Capture the cell that displays the provided text and extract its [X, Y] central coordinate. 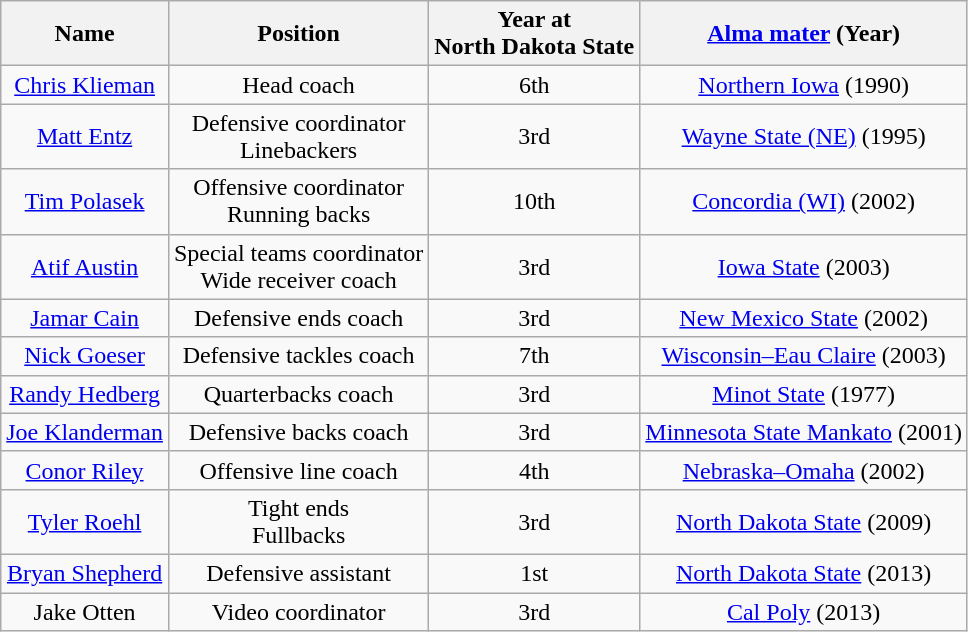
Tyler Roehl [85, 522]
Jake Otten [85, 611]
Chris Klieman [85, 85]
Defensive backs coach [298, 432]
Nebraska–Omaha (2002) [804, 470]
Defensive assistant [298, 573]
Tight endsFullbacks [298, 522]
Offensive coordinatorRunning backs [298, 202]
Cal Poly (2013) [804, 611]
New Mexico State (2002) [804, 318]
Atif Austin [85, 266]
Joe Klanderman [85, 432]
Matt Entz [85, 136]
Northern Iowa (1990) [804, 85]
Quarterbacks coach [298, 394]
Concordia (WI) (2002) [804, 202]
Wisconsin–Eau Claire (2003) [804, 356]
Position [298, 34]
Iowa State (2003) [804, 266]
7th [534, 356]
North Dakota State (2009) [804, 522]
Name [85, 34]
Bryan Shepherd [85, 573]
Nick Goeser [85, 356]
Defensive tackles coach [298, 356]
Minot State (1977) [804, 394]
Wayne State (NE) (1995) [804, 136]
Defensive ends coach [298, 318]
Jamar Cain [85, 318]
Minnesota State Mankato (2001) [804, 432]
Randy Hedberg [85, 394]
Special teams coordinatorWide receiver coach [298, 266]
Tim Polasek [85, 202]
Alma mater (Year) [804, 34]
6th [534, 85]
Offensive line coach [298, 470]
Defensive coordinatorLinebackers [298, 136]
Head coach [298, 85]
Video coordinator [298, 611]
10th [534, 202]
1st [534, 573]
North Dakota State (2013) [804, 573]
Conor Riley [85, 470]
4th [534, 470]
Year atNorth Dakota State [534, 34]
